Locate the cell with the specified text and output its [X, Y] center coordinate. 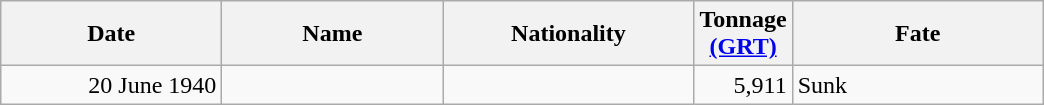
Date [112, 34]
Sunk [918, 85]
Nationality [568, 34]
Name [332, 34]
5,911 [743, 85]
Tonnage(GRT) [743, 34]
20 June 1940 [112, 85]
Fate [918, 34]
